Scan for the cell matching the given text and deliver its [X, Y] coordinate at center. 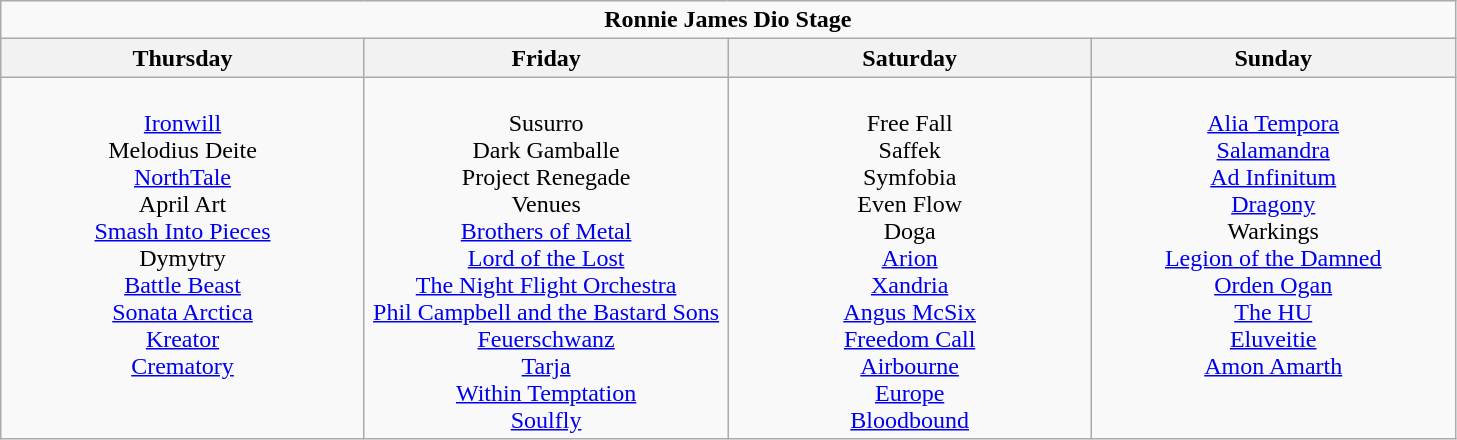
Alia Tempora Salamandra Ad Infinitum Dragony Warkings Legion of the Damned Orden Ogan The HU Eluveitie Amon Amarth [1273, 258]
Friday [546, 58]
Sunday [1273, 58]
Ronnie James Dio Stage [728, 20]
Ironwill Melodius Deite NorthTale April Art Smash Into Pieces Dymytry Battle Beast Sonata Arctica Kreator Crematory [183, 258]
Saturday [910, 58]
Free Fall Saffek Symfobia Even Flow Doga Arion Xandria Angus McSix Freedom Call Airbourne Europe Bloodbound [910, 258]
Thursday [183, 58]
